Detect which cell encompasses the target text, then output its (x, y) center coordinate. 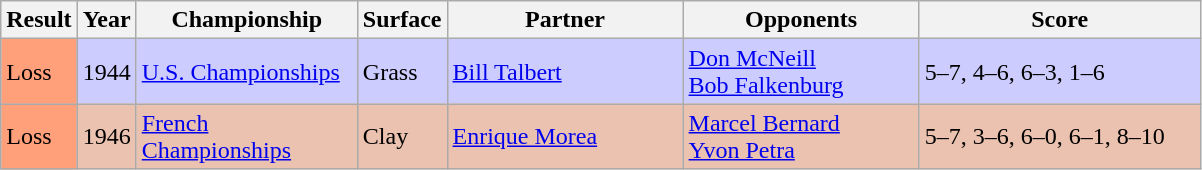
Grass (402, 72)
U.S. Championships (246, 72)
Enrique Morea (565, 136)
Bill Talbert (565, 72)
Clay (402, 136)
Don McNeill Bob Falkenburg (801, 72)
Result (39, 20)
Score (1060, 20)
Surface (402, 20)
Partner (565, 20)
Opponents (801, 20)
1946 (106, 136)
Marcel Bernard Yvon Petra (801, 136)
Championship (246, 20)
5–7, 3–6, 6–0, 6–1, 8–10 (1060, 136)
1944 (106, 72)
Year (106, 20)
5–7, 4–6, 6–3, 1–6 (1060, 72)
French Championships (246, 136)
